Identify which cell holds the provided text, then report its [X, Y] central coordinate. 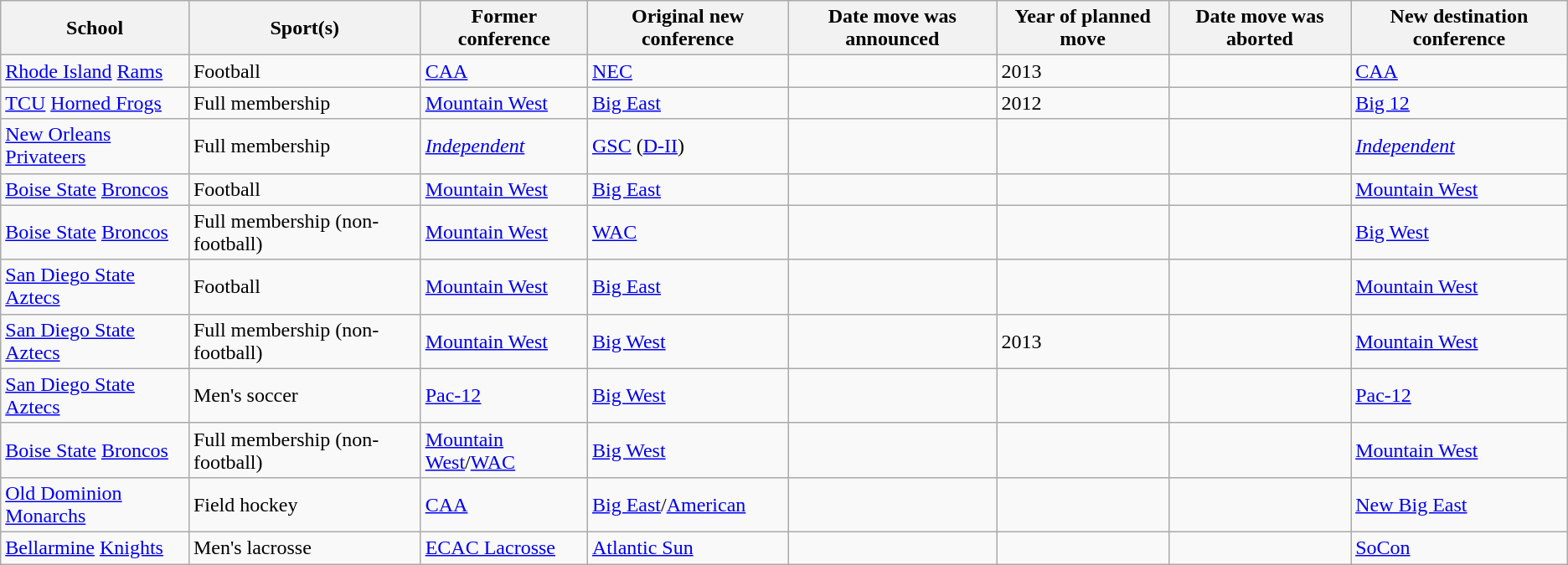
2012 [1082, 103]
NEC [687, 71]
Bellarmine Knights [95, 547]
Men's soccer [305, 395]
Field hockey [305, 504]
Men's lacrosse [305, 547]
ECAC Lacrosse [504, 547]
Mountain West/WAC [504, 450]
SoCon [1459, 547]
Old Dominion Monarchs [95, 504]
Big East/American [687, 504]
WAC [687, 233]
New destination conference [1459, 28]
Year of planned move [1082, 28]
Sport(s) [305, 28]
GSC (D-II) [687, 146]
Atlantic Sun [687, 547]
Former conference [504, 28]
TCU Horned Frogs [95, 103]
Original new conference [687, 28]
Date move was announced [893, 28]
Big 12 [1459, 103]
Rhode Island Rams [95, 71]
New Big East [1459, 504]
Date move was aborted [1260, 28]
New Orleans Privateers [95, 146]
School [95, 28]
